Pinpoint the cell where the given text exists, returning its [X, Y] midpoint coordinate. 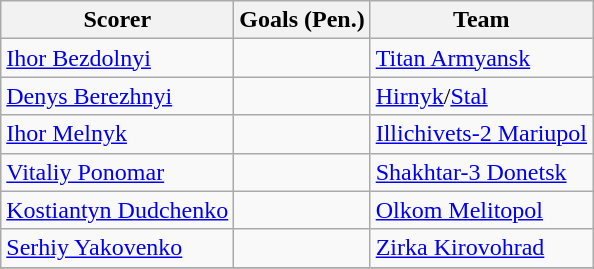
Titan Armyansk [481, 58]
Team [481, 20]
Ihor Melnyk [118, 134]
Scorer [118, 20]
Vitaliy Ponomar [118, 172]
Ihor Bezdolnyi [118, 58]
Goals (Pen.) [302, 20]
Hirnyk/Stal [481, 96]
Shakhtar-3 Donetsk [481, 172]
Serhiy Yakovenko [118, 248]
Olkom Melitopol [481, 210]
Zirka Kirovohrad [481, 248]
Illichivets-2 Mariupol [481, 134]
Kostiantyn Dudchenko [118, 210]
Denys Berezhnyi [118, 96]
